Return (x, y) of the center of cell containing provided text 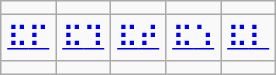
⠯⠇ (248, 38)
⠯⠹ (84, 38)
⠯⠱ (194, 38)
⠯⠞ (138, 38)
⠯⠏ (28, 38)
